For the text-containing cell, return its midpoint in [x, y] coordinate format. 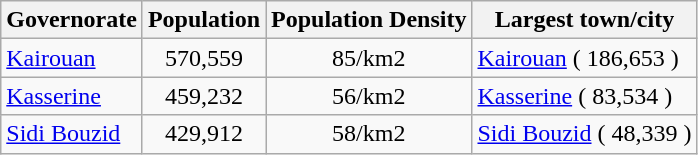
56/km2 [369, 96]
Kasserine [72, 96]
58/km2 [369, 134]
Sidi Bouzid ( 48,339 ) [584, 134]
570,559 [204, 58]
459,232 [204, 96]
Governorate [72, 20]
Kairouan ( 186,653 ) [584, 58]
Population Density [369, 20]
Population [204, 20]
Kairouan [72, 58]
85/km2 [369, 58]
429,912 [204, 134]
Sidi Bouzid [72, 134]
Largest town/city [584, 20]
Kasserine ( 83,534 ) [584, 96]
